Find where the given text appears and provide that cell's center as [x, y] coordinate. 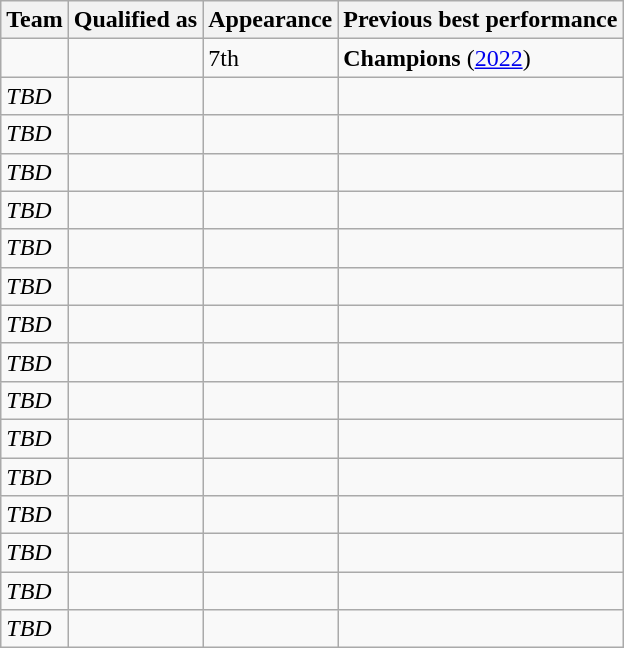
Previous best performance [480, 20]
Qualified as [135, 20]
7th [270, 58]
Team [35, 20]
Appearance [270, 20]
Champions (2022) [480, 58]
